Determine the (X, Y) coordinate at the center of the cell enclosing the given text.  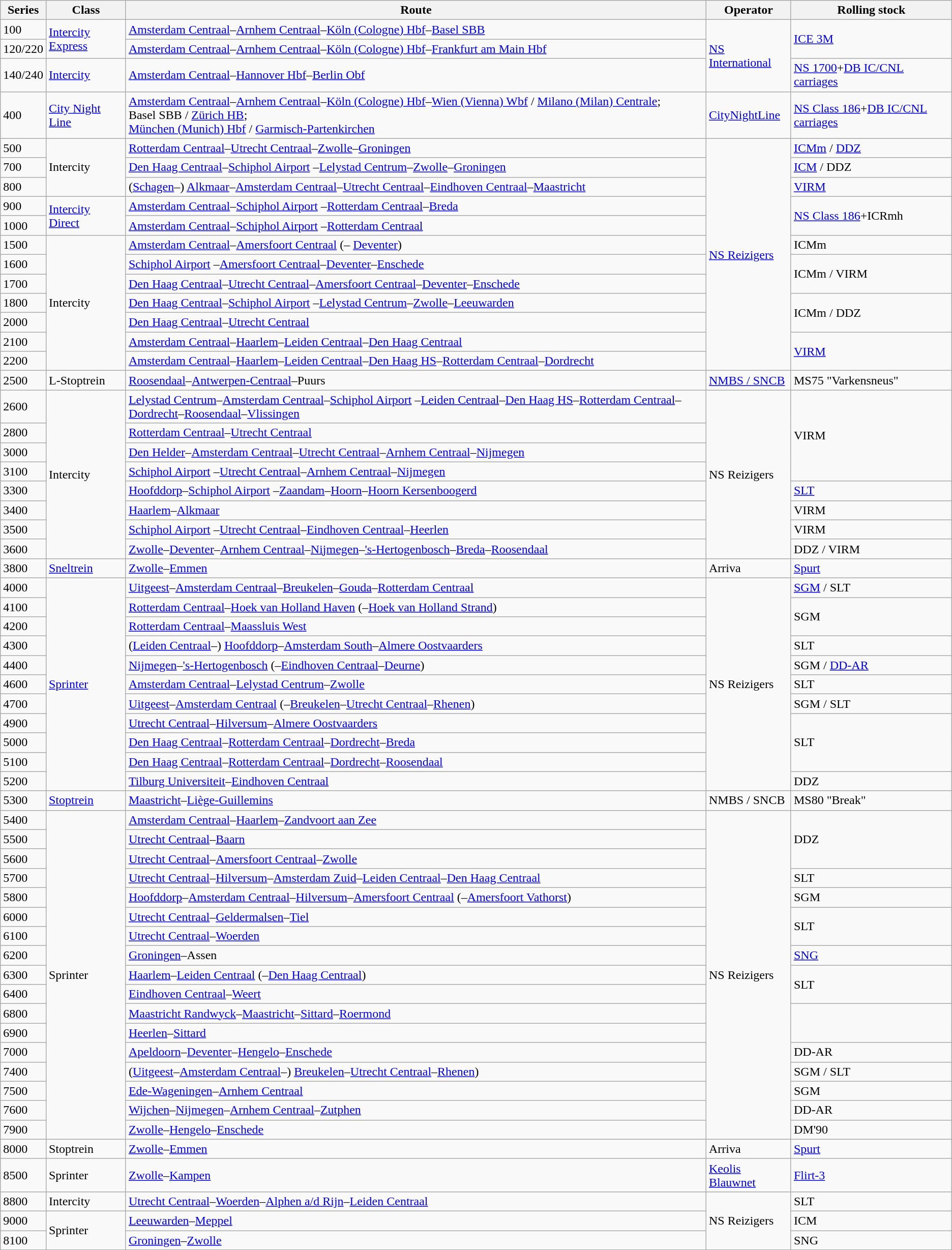
Amsterdam Centraal–Schiphol Airport –Rotterdam Centraal (416, 225)
Maastricht Randwyck–Maastricht–Sittard–Roermond (416, 1014)
Rotterdam Centraal–Utrecht Centraal (416, 433)
Route (416, 10)
Utrecht Centraal–Geldermalsen–Tiel (416, 917)
Zwolle–Deventer–Arnhem Centraal–Nijmegen–'s-Hertogenbosch–Breda–Roosendaal (416, 549)
Zwolle–Hengelo–Enschede (416, 1129)
800 (23, 187)
Apeldoorn–Deventer–Hengelo–Enschede (416, 1052)
ICM / DDZ (871, 167)
5200 (23, 781)
Hoofddorp–Amsterdam Centraal–Hilversum–Amersfoort Centraal (–Amersfoort Vathorst) (416, 897)
9000 (23, 1221)
5700 (23, 878)
Intercity Express (85, 39)
6900 (23, 1033)
4300 (23, 646)
Utrecht Centraal–Woerden–Alphen a/d Rijn–Leiden Centraal (416, 1201)
Den Haag Centraal–Schiphol Airport –Lelystad Centrum–Zwolle–Groningen (416, 167)
4600 (23, 684)
Class (85, 10)
Den Haag Centraal–Rotterdam Centraal–Dordrecht–Roosendaal (416, 762)
3100 (23, 471)
Utrecht Centraal–Baarn (416, 839)
100 (23, 29)
Amsterdam Centraal–Hannover Hbf–Berlin Obf (416, 75)
7500 (23, 1091)
140/240 (23, 75)
5800 (23, 897)
Rotterdam Centraal–Hoek van Holland Haven (–Hoek van Holland Strand) (416, 607)
8500 (23, 1175)
3600 (23, 549)
DM'90 (871, 1129)
(Schagen–) Alkmaar–Amsterdam Centraal–Utrecht Centraal–Eindhoven Centraal–Maastricht (416, 187)
Amsterdam Centraal–Amersfoort Centraal (– Deventer) (416, 245)
Amsterdam Centraal–Schiphol Airport –Rotterdam Centraal–Breda (416, 206)
Wijchen–Nijmegen–Arnhem Centraal–Zutphen (416, 1110)
1500 (23, 245)
Keolis Blauwnet (749, 1175)
NS Class 186+ICRmh (871, 216)
Schiphol Airport –Amersfoort Centraal–Deventer–Enschede (416, 264)
Roosendaal–Antwerpen-Centraal–Puurs (416, 380)
2600 (23, 407)
2000 (23, 322)
Amsterdam Centraal–Haarlem–Leiden Centraal–Den Haag Centraal (416, 342)
4000 (23, 587)
5100 (23, 762)
ICMm (871, 245)
NS International (749, 56)
Den Haag Centraal–Utrecht Centraal–Amersfoort Centraal–Deventer–Enschede (416, 283)
Sneltrein (85, 568)
8000 (23, 1149)
5600 (23, 858)
6000 (23, 917)
Rotterdam Centraal–Utrecht Centraal–Zwolle–Groningen (416, 148)
(Leiden Centraal–) Hoofddorp–Amsterdam South–Almere Oostvaarders (416, 646)
Amsterdam Centraal–Haarlem–Leiden Centraal–Den Haag HS–Rotterdam Centraal–Dordrecht (416, 361)
1000 (23, 225)
Rolling stock (871, 10)
6100 (23, 936)
3800 (23, 568)
Tilburg Universiteit–Eindhoven Centraal (416, 781)
Den Haag Centraal–Rotterdam Centraal–Dordrecht–Breda (416, 742)
Amsterdam Centraal–Arnhem Centraal–Köln (Cologne) Hbf–Frankfurt am Main Hbf (416, 49)
Groningen–Assen (416, 956)
Utrecht Centraal–Amersfoort Centraal–Zwolle (416, 858)
3300 (23, 491)
Heerlen–Sittard (416, 1033)
3500 (23, 529)
500 (23, 148)
Schiphol Airport –Utrecht Centraal–Eindhoven Centraal–Heerlen (416, 529)
1700 (23, 283)
6800 (23, 1014)
6200 (23, 956)
7400 (23, 1072)
7900 (23, 1129)
5400 (23, 820)
Haarlem–Alkmaar (416, 510)
Amsterdam Centraal–Haarlem–Zandvoort aan Zee (416, 820)
3000 (23, 452)
MS80 "Break" (871, 800)
1600 (23, 264)
2800 (23, 433)
1800 (23, 303)
ICE 3M (871, 39)
2200 (23, 361)
700 (23, 167)
4900 (23, 723)
Amsterdam Centraal–Lelystad Centrum–Zwolle (416, 684)
NS 1700+DB IC/CNL carriages (871, 75)
Utrecht Centraal–Woerden (416, 936)
Flirt-3 (871, 1175)
5300 (23, 800)
NS Class 186+DB IC/CNL carriages (871, 115)
5500 (23, 839)
Amsterdam Centraal–Arnhem Centraal–Köln (Cologne) Hbf–Basel SBB (416, 29)
ICM (871, 1221)
Series (23, 10)
5000 (23, 742)
7600 (23, 1110)
6400 (23, 994)
3400 (23, 510)
Leeuwarden–Meppel (416, 1221)
4200 (23, 627)
Groningen–Zwolle (416, 1240)
(Uitgeest–Amsterdam Centraal–) Breukelen–Utrecht Centraal–Rhenen) (416, 1072)
900 (23, 206)
Utrecht Centraal–Hilversum–Almere Oostvaarders (416, 723)
Intercity Direct (85, 216)
DDZ / VIRM (871, 549)
6300 (23, 975)
4100 (23, 607)
Den Haag Centraal–Utrecht Centraal (416, 322)
400 (23, 115)
Uitgeest–Amsterdam Centraal–Breukelen–Gouda–Rotterdam Centraal (416, 587)
8800 (23, 1201)
L-Stoptrein (85, 380)
SGM / DD-AR (871, 665)
Ede-Wageningen–Arnhem Centraal (416, 1091)
Den Haag Centraal–Schiphol Airport –Lelystad Centrum–Zwolle–Leeuwarden (416, 303)
4700 (23, 704)
City Night Line (85, 115)
MS75 "Varkensneus" (871, 380)
4400 (23, 665)
Nijmegen–'s-Hertogenbosch (–Eindhoven Centraal–Deurne) (416, 665)
2500 (23, 380)
Eindhoven Centraal–Weert (416, 994)
CityNightLine (749, 115)
Hoofddorp–Schiphol Airport –Zaandam–Hoorn–Hoorn Kersenboogerd (416, 491)
ICMm / VIRM (871, 274)
8100 (23, 1240)
Operator (749, 10)
Zwolle–Kampen (416, 1175)
Schiphol Airport –Utrecht Centraal–Arnhem Centraal–Nijmegen (416, 471)
120/220 (23, 49)
Utrecht Centraal–Hilversum–Amsterdam Zuid–Leiden Centraal–Den Haag Centraal (416, 878)
7000 (23, 1052)
Rotterdam Centraal–Maassluis West (416, 627)
Lelystad Centrum–Amsterdam Centraal–Schiphol Airport –Leiden Centraal–Den Haag HS–Rotterdam Centraal–Dordrecht–Roosendaal–Vlissingen (416, 407)
Haarlem–Leiden Centraal (–Den Haag Centraal) (416, 975)
Maastricht–Liège-Guillemins (416, 800)
2100 (23, 342)
Uitgeest–Amsterdam Centraal (–Breukelen–Utrecht Centraal–Rhenen) (416, 704)
Den Helder–Amsterdam Centraal–Utrecht Centraal–Arnhem Centraal–Nijmegen (416, 452)
